Return (x, y) of the center of cell containing provided text 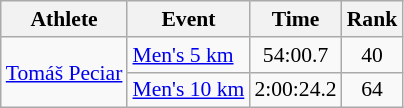
Rank (372, 19)
2:00:24.2 (295, 90)
40 (372, 55)
Men's 5 km (188, 55)
Tomáš Peciar (64, 72)
Men's 10 km (188, 90)
54:00.7 (295, 55)
Event (188, 19)
64 (372, 90)
Time (295, 19)
Athlete (64, 19)
